Scan for the cell matching the given text and deliver its [x, y] coordinate at center. 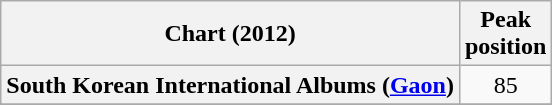
Peakposition [505, 34]
South Korean International Albums (Gaon) [230, 85]
85 [505, 85]
Chart (2012) [230, 34]
